Capture the cell that displays the provided text and extract its [x, y] central coordinate. 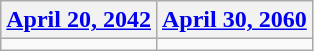
April 30, 2060 [234, 20]
April 20, 2042 [79, 20]
